Search for the cell housing the specified text and yield its [X, Y] center coordinate. 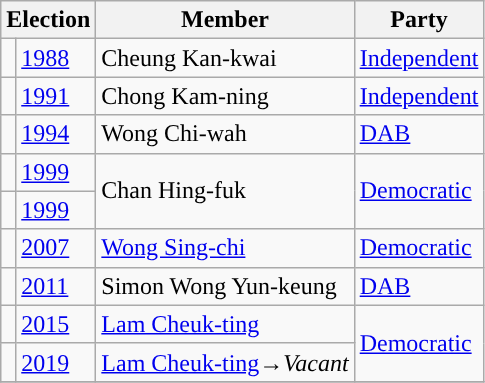
Election [48, 20]
Wong Sing-chi [225, 248]
Lam Cheuk-ting→Vacant [225, 362]
1988 [56, 58]
Lam Cheuk-ting [225, 324]
1991 [56, 96]
1994 [56, 134]
Chong Kam-ning [225, 96]
Wong Chi-wah [225, 134]
Party [419, 20]
2007 [56, 248]
2011 [56, 286]
Member [225, 20]
2015 [56, 324]
Chan Hing-fuk [225, 191]
Cheung Kan-kwai [225, 58]
Simon Wong Yun-keung [225, 286]
2019 [56, 362]
